Capture the cell that displays the provided text and extract its (X, Y) central coordinate. 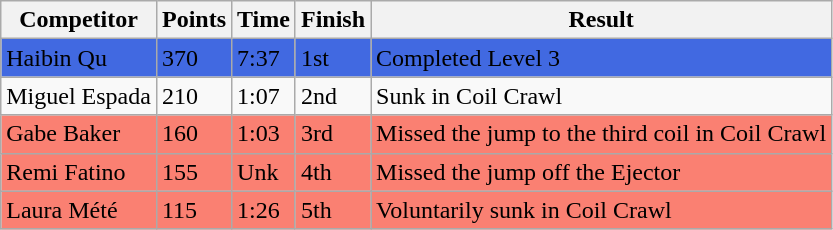
Sunk in Coil Crawl (602, 96)
1:26 (264, 210)
1:07 (264, 96)
4th (332, 172)
Miguel Espada (79, 96)
1st (332, 58)
Time (264, 20)
210 (194, 96)
Finish (332, 20)
Completed Level 3 (602, 58)
Missed the jump off the Ejector (602, 172)
Laura Mété (79, 210)
2nd (332, 96)
370 (194, 58)
155 (194, 172)
7:37 (264, 58)
Unk (264, 172)
Points (194, 20)
Voluntarily sunk in Coil Crawl (602, 210)
5th (332, 210)
3rd (332, 134)
Remi Fatino (79, 172)
115 (194, 210)
Haibin Qu (79, 58)
Missed the jump to the third coil in Coil Crawl (602, 134)
160 (194, 134)
Result (602, 20)
1:03 (264, 134)
Gabe Baker (79, 134)
Competitor (79, 20)
